Return (X, Y) of the center of cell containing provided text 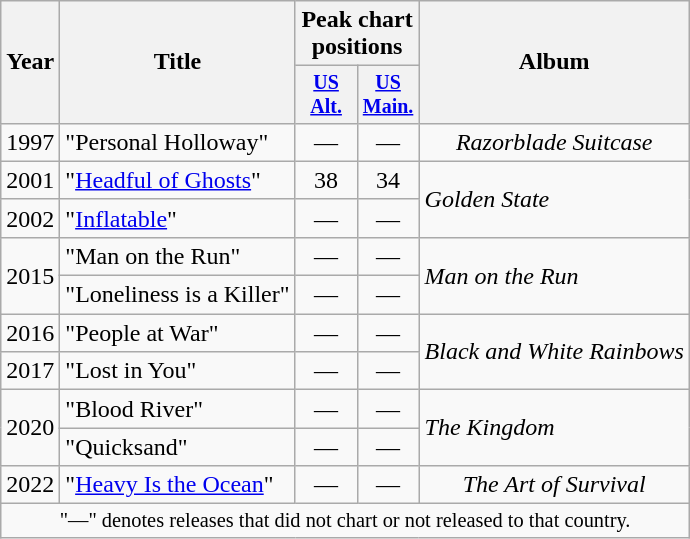
2017 (30, 371)
Razorblade Suitcase (554, 142)
USAlt. (326, 94)
Title (178, 62)
2016 (30, 333)
2020 (30, 428)
2002 (30, 218)
1997 (30, 142)
Black and White Rainbows (554, 352)
The Art of Survival (554, 485)
"People at War" (178, 333)
Album (554, 62)
2015 (30, 275)
2022 (30, 485)
"Inflatable" (178, 218)
"—" denotes releases that did not chart or not released to that country. (346, 521)
"Lost in You" (178, 371)
34 (388, 180)
Golden State (554, 199)
"Quicksand" (178, 447)
"Man on the Run" (178, 256)
"Loneliness is a Killer" (178, 295)
Man on the Run (554, 275)
38 (326, 180)
2001 (30, 180)
"Blood River" (178, 409)
The Kingdom (554, 428)
Year (30, 62)
"Heavy Is the Ocean" (178, 485)
Peak chart positions (357, 34)
USMain. (388, 94)
"Personal Holloway" (178, 142)
"Headful of Ghosts" (178, 180)
